Detect which cell encompasses the target text, then output its (X, Y) center coordinate. 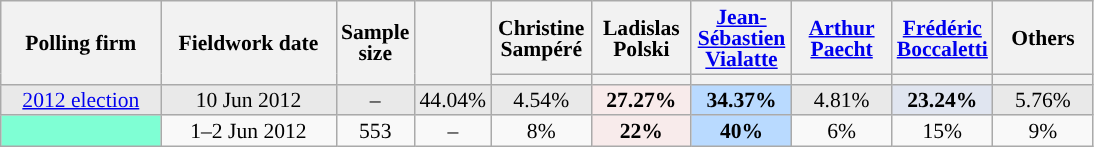
Samplesize (375, 42)
44.04% (452, 100)
23.24% (942, 100)
4.54% (541, 100)
Fieldwork date (248, 42)
27.27% (641, 100)
2012 election (81, 100)
34.37% (741, 100)
5.76% (1043, 100)
Arthur Paecht (842, 38)
Jean-Sébastien Vialatte (741, 38)
553 (375, 132)
Polling firm (81, 42)
8% (541, 132)
4.81% (842, 100)
Ladislas Polski (641, 38)
10 Jun 2012 (248, 100)
Christine Sampéré (541, 38)
40% (741, 132)
Frédéric Boccaletti (942, 38)
22% (641, 132)
Others (1043, 38)
15% (942, 132)
1–2 Jun 2012 (248, 132)
6% (842, 132)
9% (1043, 132)
